Pinpoint the cell where the given text exists, returning its (x, y) midpoint coordinate. 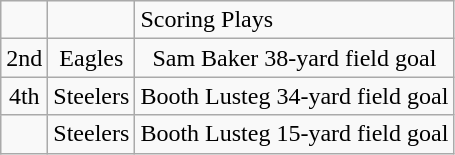
Scoring Plays (294, 20)
Eagles (92, 58)
Booth Lusteg 34-yard field goal (294, 96)
Booth Lusteg 15-yard field goal (294, 134)
Sam Baker 38-yard field goal (294, 58)
4th (24, 96)
2nd (24, 58)
